Output the (x, y) coordinate of the center of the cell containing the given text.  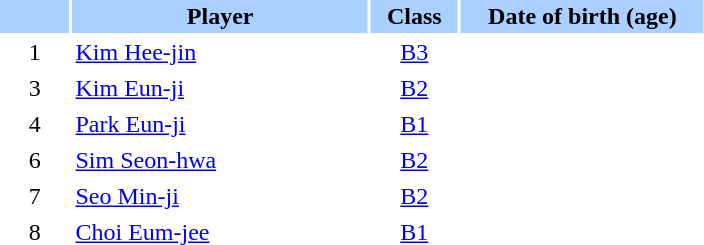
Date of birth (age) (582, 16)
7 (34, 196)
Kim Eun-ji (220, 88)
Park Eun-ji (220, 124)
3 (34, 88)
1 (34, 52)
B1 (414, 124)
Seo Min-ji (220, 196)
B3 (414, 52)
Player (220, 16)
4 (34, 124)
Class (414, 16)
Kim Hee-jin (220, 52)
Sim Seon-hwa (220, 160)
6 (34, 160)
